Provide the [X, Y] coordinate of the cell's center where the given text is located.  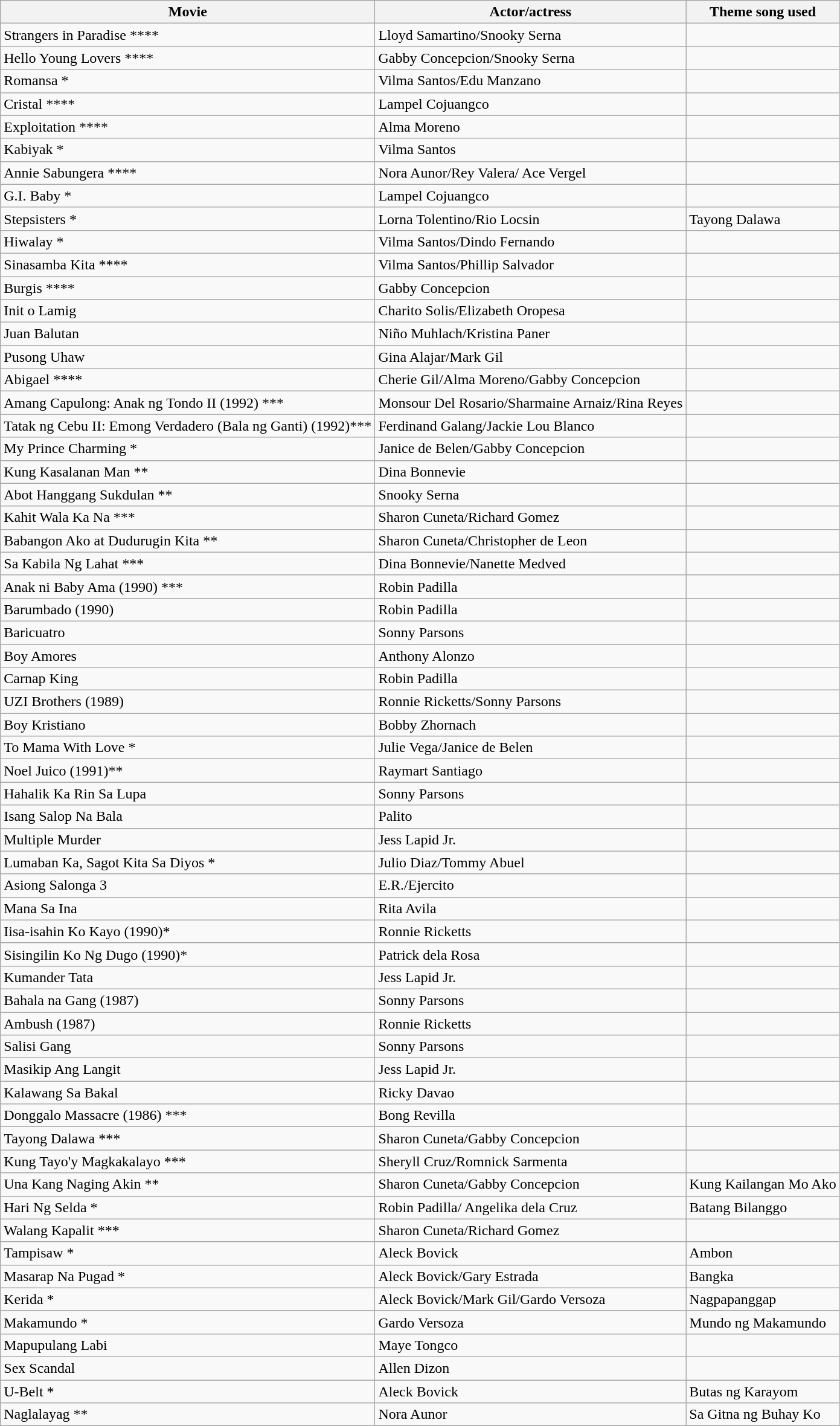
Aleck Bovick/Gary Estrada [530, 1276]
Kerida * [188, 1299]
Boy Kristiano [188, 725]
Dina Bonnevie [530, 472]
Kabiyak * [188, 150]
UZI Brothers (1989) [188, 702]
Ferdinand Galang/Jackie Lou Blanco [530, 426]
My Prince Charming * [188, 449]
Sharon Cuneta/Christopher de Leon [530, 541]
Multiple Murder [188, 840]
Lumaban Ka, Sagot Kita Sa Diyos * [188, 862]
Patrick dela Rosa [530, 954]
Alma Moreno [530, 127]
Bangka [763, 1276]
Nora Aunor [530, 1415]
Allen Dizon [530, 1368]
Ronnie Ricketts/Sonny Parsons [530, 702]
Palito [530, 817]
Julie Vega/Janice de Belen [530, 748]
Mana Sa Ina [188, 908]
Sa Kabila Ng Lahat *** [188, 564]
Abigael **** [188, 380]
Masarap Na Pugad * [188, 1276]
Gardo Versoza [530, 1322]
Kung Kasalanan Man ** [188, 472]
Cristal **** [188, 104]
Walang Kapalit *** [188, 1230]
Sheryll Cruz/Romnick Sarmenta [530, 1161]
Boy Amores [188, 655]
Cherie Gil/Alma Moreno/Gabby Concepcion [530, 380]
Theme song used [763, 12]
E.R./Ejercito [530, 885]
Tampisaw * [188, 1253]
Lloyd Samartino/Snooky Serna [530, 35]
Juan Balutan [188, 334]
Julio Diaz/Tommy Abuel [530, 862]
Pusong Uhaw [188, 357]
Amang Capulong: Anak ng Tondo II (1992) *** [188, 403]
Kumander Tata [188, 977]
Lorna Tolentino/Rio Locsin [530, 219]
Dina Bonnevie/Nanette Medved [530, 564]
Niño Muhlach/Kristina Paner [530, 334]
Hahalik Ka Rin Sa Lupa [188, 794]
Exploitation **** [188, 127]
Anak ni Baby Ama (1990) *** [188, 586]
Romansa * [188, 81]
Gina Alajar/Mark Gil [530, 357]
Noel Juico (1991)** [188, 771]
Bobby Zhornach [530, 725]
Naglalayag ** [188, 1415]
Strangers in Paradise **** [188, 35]
Maye Tongco [530, 1345]
Burgis **** [188, 288]
Movie [188, 12]
Annie Sabungera **** [188, 173]
Vilma Santos/Phillip Salvador [530, 265]
Sa Gitna ng Buhay Ko [763, 1415]
Carnap King [188, 679]
Janice de Belen/Gabby Concepcion [530, 449]
Vilma Santos/Edu Manzano [530, 81]
Hello Young Lovers **** [188, 58]
Tayong Dalawa [763, 219]
Ambush (1987) [188, 1024]
Snooky Serna [530, 495]
Bong Revilla [530, 1116]
Isang Salop Na Bala [188, 817]
Tayong Dalawa *** [188, 1139]
Hari Ng Selda * [188, 1207]
Asiong Salonga 3 [188, 885]
Mundo ng Makamundo [763, 1322]
Iisa-isahin Ko Kayo (1990)* [188, 931]
To Mama With Love * [188, 748]
Vilma Santos/Dindo Fernando [530, 242]
Ambon [763, 1253]
Robin Padilla/ Angelika dela Cruz [530, 1207]
Rita Avila [530, 908]
G.I. Baby * [188, 196]
Kung Kailangan Mo Ako [763, 1184]
Kalawang Sa Bakal [188, 1093]
Tatak ng Cebu II: Emong Verdadero (Bala ng Ganti) (1992)*** [188, 426]
Ricky Davao [530, 1093]
Babangon Ako at Dudurugin Kita ** [188, 541]
Hiwalay * [188, 242]
Batang Bilanggo [763, 1207]
Raymart Santiago [530, 771]
Anthony Alonzo [530, 655]
Barumbado (1990) [188, 609]
Una Kang Naging Akin ** [188, 1184]
Charito Solis/Elizabeth Oropesa [530, 311]
Baricuatro [188, 632]
Actor/actress [530, 12]
Makamundo * [188, 1322]
Sisingilin Ko Ng Dugo (1990)* [188, 954]
Masikip Ang Langit [188, 1070]
Kahit Wala Ka Na *** [188, 518]
Sinasamba Kita **** [188, 265]
Abot Hanggang Sukdulan ** [188, 495]
Monsour Del Rosario/Sharmaine Arnaiz/Rina Reyes [530, 403]
Nora Aunor/Rey Valera/ Ace Vergel [530, 173]
Stepsisters * [188, 219]
Bahala na Gang (1987) [188, 1000]
Salisi Gang [188, 1047]
Kung Tayo'y Magkakalayo *** [188, 1161]
Gabby Concepcion/Snooky Serna [530, 58]
Butas ng Karayom [763, 1391]
Nagpapanggap [763, 1299]
Vilma Santos [530, 150]
Aleck Bovick/Mark Gil/Gardo Versoza [530, 1299]
Init o Lamig [188, 311]
Donggalo Massacre (1986) *** [188, 1116]
Sex Scandal [188, 1368]
U-Belt * [188, 1391]
Gabby Concepcion [530, 288]
Mapupulang Labi [188, 1345]
